Extract the [x, y] coordinate from the center of the cell holding the provided text.  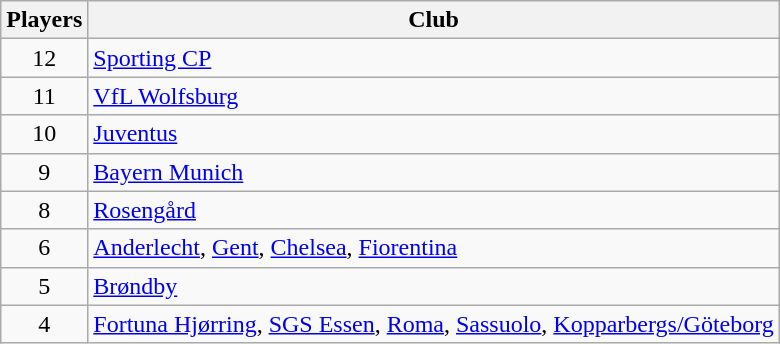
Brøndby [434, 286]
5 [44, 286]
Sporting CP [434, 58]
Anderlecht, Gent, Chelsea, Fiorentina [434, 248]
8 [44, 210]
12 [44, 58]
Players [44, 20]
10 [44, 134]
Club [434, 20]
6 [44, 248]
Bayern Munich [434, 172]
Fortuna Hjørring, SGS Essen, Roma, Sassuolo, Kopparbergs/Göteborg [434, 324]
4 [44, 324]
Juventus [434, 134]
VfL Wolfsburg [434, 96]
11 [44, 96]
9 [44, 172]
Rosengård [434, 210]
